Find where the given text appears and provide that cell's center as [X, Y] coordinate. 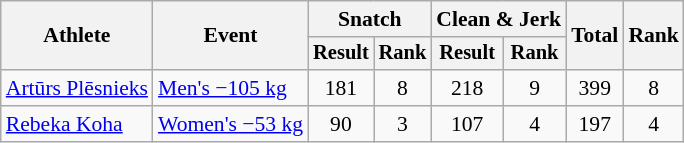
Snatch [370, 19]
181 [341, 88]
218 [467, 88]
Rebeka Koha [77, 124]
Athlete [77, 36]
Artūrs Plēsnieks [77, 88]
Clean & Jerk [498, 19]
Event [230, 36]
3 [403, 124]
197 [594, 124]
107 [467, 124]
Total [594, 36]
Men's −105 kg [230, 88]
90 [341, 124]
Women's −53 kg [230, 124]
399 [594, 88]
9 [534, 88]
